Identify which cell holds the provided text, then report its (x, y) central coordinate. 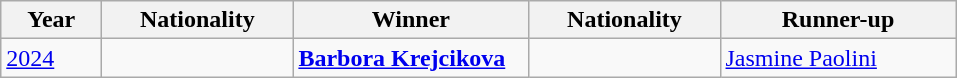
Runner-up (838, 20)
Jasmine Paolini (838, 58)
Year (52, 20)
2024 (52, 58)
Barbora Krejcikova (411, 58)
Winner (411, 20)
